Extract the (x, y) coordinate from the center of the cell holding the provided text.  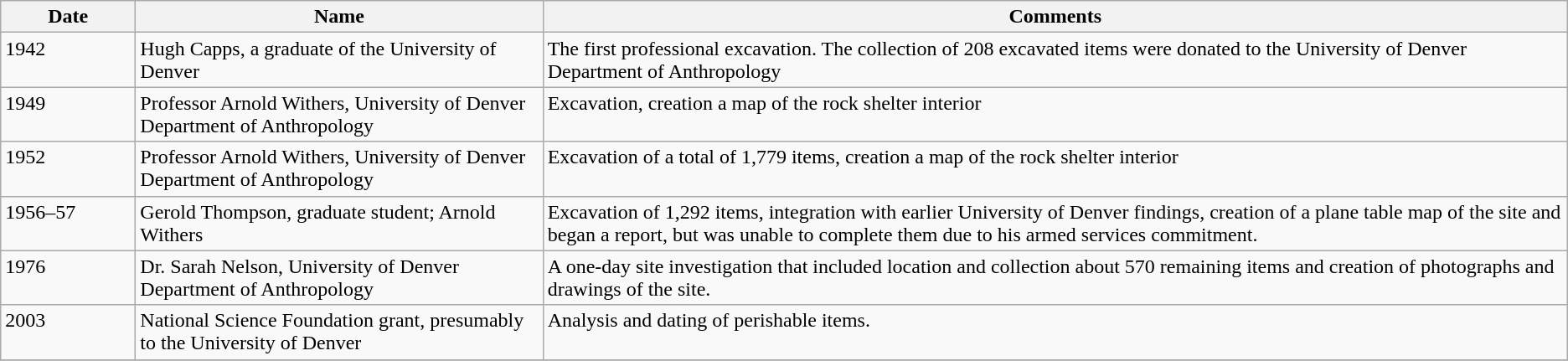
1976 (69, 278)
Comments (1055, 17)
Gerold Thompson, graduate student; Arnold Withers (339, 223)
Date (69, 17)
The first professional excavation. The collection of 208 excavated items were donated to the University of Denver Department of Anthropology (1055, 60)
2003 (69, 332)
1949 (69, 114)
1956–57 (69, 223)
National Science Foundation grant, presumably to the University of Denver (339, 332)
Name (339, 17)
A one-day site investigation that included location and collection about 570 remaining items and creation of photographs and drawings of the site. (1055, 278)
Analysis and dating of perishable items. (1055, 332)
Excavation, creation a map of the rock shelter interior (1055, 114)
1942 (69, 60)
Excavation of a total of 1,779 items, creation a map of the rock shelter interior (1055, 169)
Dr. Sarah Nelson, University of Denver Department of Anthropology (339, 278)
1952 (69, 169)
Hugh Capps, a graduate of the University of Denver (339, 60)
